Scan for the cell matching the given text and deliver its (x, y) coordinate at center. 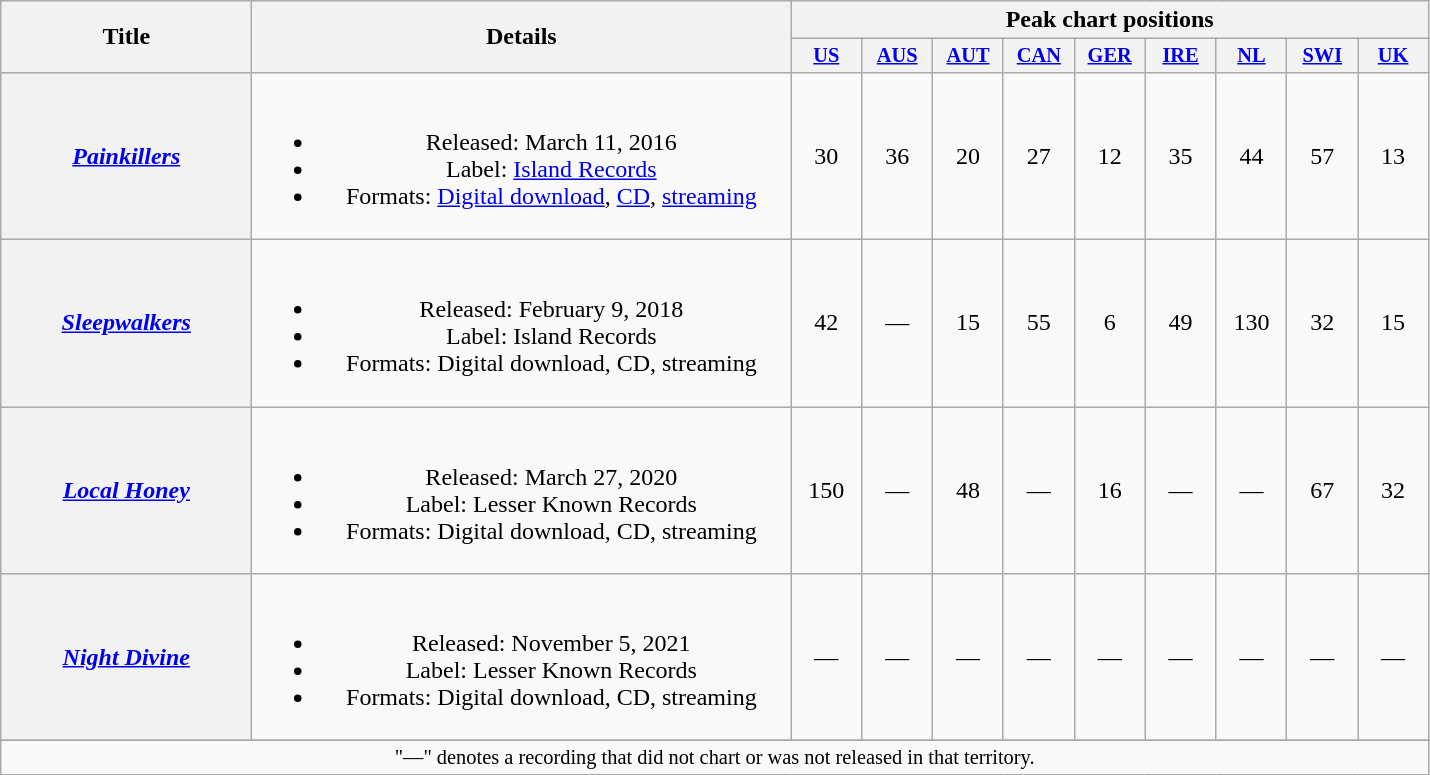
US (826, 56)
AUT (968, 56)
Sleepwalkers (126, 324)
GER (1110, 56)
Painkillers (126, 156)
35 (1180, 156)
Released: March 27, 2020Label: Lesser Known RecordsFormats: Digital download, CD, streaming (522, 490)
13 (1394, 156)
150 (826, 490)
27 (1038, 156)
67 (1322, 490)
UK (1394, 56)
Released: November 5, 2021Label: Lesser Known RecordsFormats: Digital download, CD, streaming (522, 658)
55 (1038, 324)
Released: February 9, 2018Label: Island RecordsFormats: Digital download, CD, streaming (522, 324)
Released: March 11, 2016Label: Island RecordsFormats: Digital download, CD, streaming (522, 156)
Title (126, 37)
57 (1322, 156)
42 (826, 324)
16 (1110, 490)
Details (522, 37)
48 (968, 490)
49 (1180, 324)
44 (1252, 156)
CAN (1038, 56)
AUS (898, 56)
30 (826, 156)
Local Honey (126, 490)
Night Divine (126, 658)
SWI (1322, 56)
130 (1252, 324)
IRE (1180, 56)
20 (968, 156)
36 (898, 156)
6 (1110, 324)
Peak chart positions (1110, 20)
"—" denotes a recording that did not chart or was not released in that territory. (715, 758)
NL (1252, 56)
12 (1110, 156)
